Return (x, y) of the center of cell containing provided text 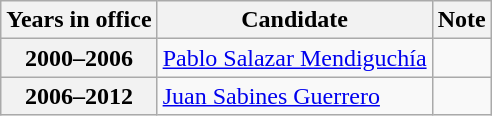
2000–2006 (79, 58)
Juan Sabines Guerrero (294, 96)
Years in office (79, 20)
2006–2012 (79, 96)
Candidate (294, 20)
Note (462, 20)
Pablo Salazar Mendiguchía (294, 58)
